Scan for the cell matching the given text and deliver its [X, Y] coordinate at center. 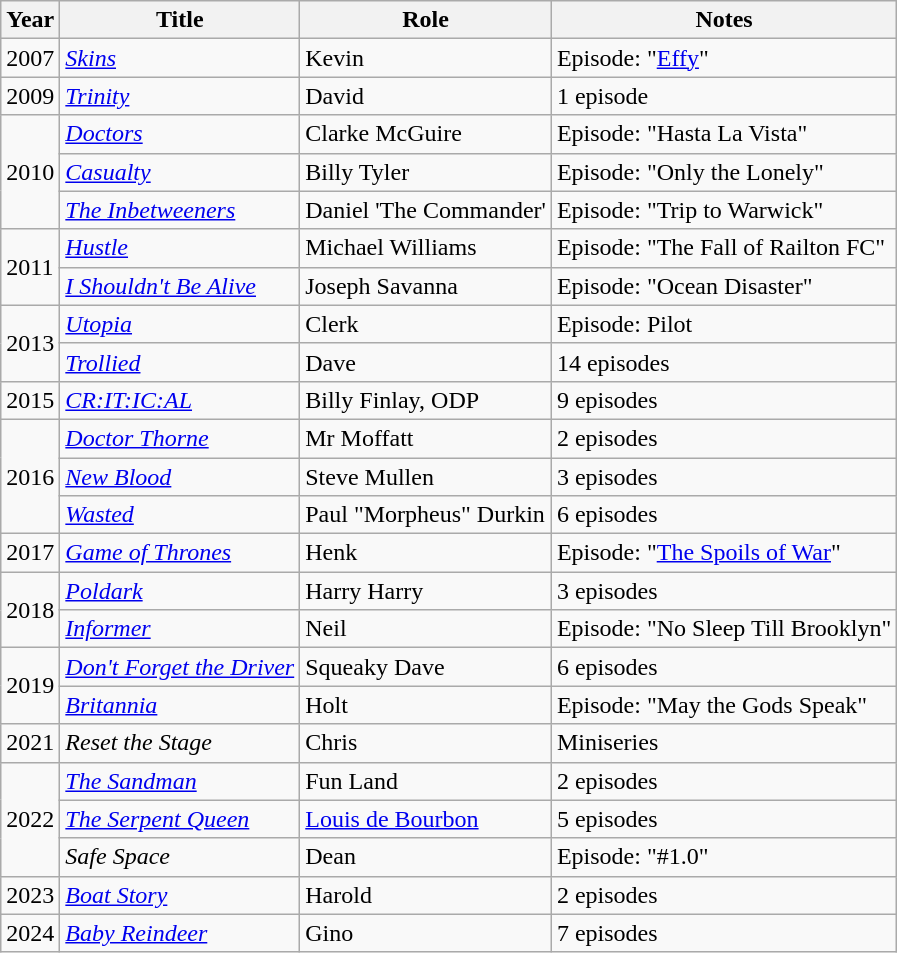
Hustle [180, 248]
2015 [30, 400]
5 episodes [724, 819]
Squeaky Dave [426, 667]
Year [30, 20]
Doctors [180, 134]
Billy Finlay, ODP [426, 400]
2018 [30, 610]
Fun Land [426, 781]
Steve Mullen [426, 477]
Miniseries [724, 743]
Episode: "Only the Lonely" [724, 172]
Episode: "The Fall of Railton FC" [724, 248]
Clarke McGuire [426, 134]
Game of Thrones [180, 553]
Dean [426, 857]
Paul "Morpheus" Durkin [426, 515]
9 episodes [724, 400]
Episode: "May the Gods Speak" [724, 705]
Daniel 'The Commander' [426, 210]
Role [426, 20]
New Blood [180, 477]
Episode: "Hasta La Vista" [724, 134]
Episode: "Effy" [724, 58]
Episode: "Ocean Disaster" [724, 286]
Title [180, 20]
Michael Williams [426, 248]
Reset the Stage [180, 743]
Harry Harry [426, 591]
2019 [30, 686]
Dave [426, 362]
2017 [30, 553]
Episode: Pilot [724, 324]
14 episodes [724, 362]
Informer [180, 629]
1 episode [724, 96]
I Shouldn't Be Alive [180, 286]
Episode: "The Spoils of War" [724, 553]
2022 [30, 819]
Billy Tyler [426, 172]
Wasted [180, 515]
The Serpent Queen [180, 819]
Clerk [426, 324]
Notes [724, 20]
Casualty [180, 172]
CR:IT:IC:AL [180, 400]
Gino [426, 933]
Harold [426, 895]
2016 [30, 476]
Holt [426, 705]
Trollied [180, 362]
2011 [30, 267]
Safe Space [180, 857]
Episode: "Trip to Warwick" [724, 210]
Kevin [426, 58]
7 episodes [724, 933]
Henk [426, 553]
Louis de Bourbon [426, 819]
David [426, 96]
Utopia [180, 324]
Trinity [180, 96]
Baby Reindeer [180, 933]
Chris [426, 743]
2007 [30, 58]
2009 [30, 96]
The Inbetweeners [180, 210]
Neil [426, 629]
Joseph Savanna [426, 286]
2023 [30, 895]
Don't Forget the Driver [180, 667]
Doctor Thorne [180, 438]
Boat Story [180, 895]
2021 [30, 743]
2013 [30, 343]
2024 [30, 933]
2010 [30, 172]
Poldark [180, 591]
Skins [180, 58]
The Sandman [180, 781]
Mr Moffatt [426, 438]
Episode: "#1.0" [724, 857]
Episode: "No Sleep Till Brooklyn" [724, 629]
Britannia [180, 705]
